Find where the given text appears and provide that cell's center as (x, y) coordinate. 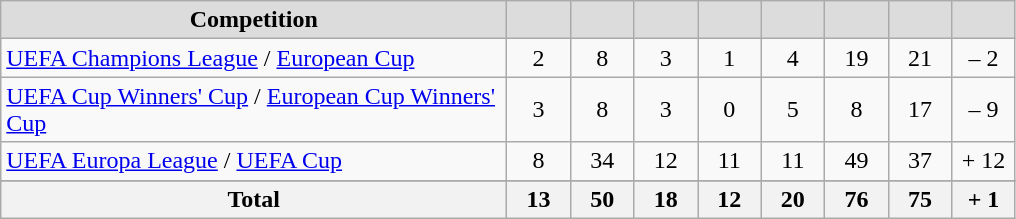
76 (857, 199)
18 (666, 199)
+ 1 (984, 199)
UEFA Champions League / European Cup (254, 58)
5 (793, 110)
75 (920, 199)
1 (730, 58)
UEFA Europa League / UEFA Cup (254, 161)
34 (602, 161)
0 (730, 110)
20 (793, 199)
4 (793, 58)
2 (539, 58)
– 2 (984, 58)
+ 12 (984, 161)
49 (857, 161)
Total (254, 199)
19 (857, 58)
37 (920, 161)
Competition (254, 20)
– 9 (984, 110)
21 (920, 58)
50 (602, 199)
13 (539, 199)
UEFA Cup Winners' Cup / European Cup Winners' Cup (254, 110)
17 (920, 110)
